Output the [x, y] coordinate of the center of the cell containing the given text.  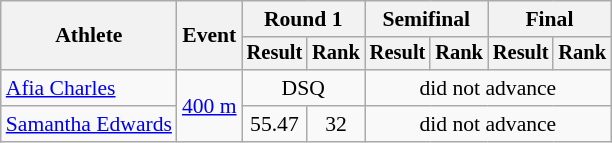
55.47 [275, 124]
Round 1 [304, 19]
Athlete [89, 36]
400 m [210, 106]
Semifinal [426, 19]
Event [210, 36]
Final [550, 19]
Samantha Edwards [89, 124]
Afia Charles [89, 88]
DSQ [304, 88]
32 [336, 124]
